Pinpoint the cell where the given text exists, returning its (X, Y) midpoint coordinate. 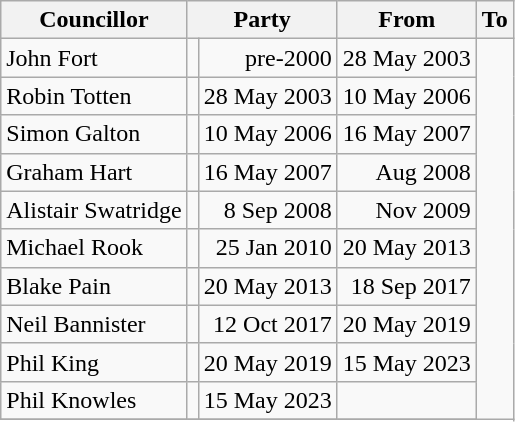
25 Jan 2010 (268, 248)
18 Sep 2017 (406, 286)
12 Oct 2017 (268, 324)
Neil Bannister (94, 324)
Michael Rook (94, 248)
Phil King (94, 362)
pre-2000 (268, 58)
Councillor (94, 20)
Graham Hart (94, 172)
Robin Totten (94, 96)
8 Sep 2008 (268, 210)
Nov 2009 (406, 210)
Alistair Swatridge (94, 210)
Phil Knowles (94, 400)
Blake Pain (94, 286)
Simon Galton (94, 134)
To (494, 20)
From (406, 20)
John Fort (94, 58)
Party (262, 20)
Aug 2008 (406, 172)
